Detect which cell encompasses the target text, then output its (X, Y) center coordinate. 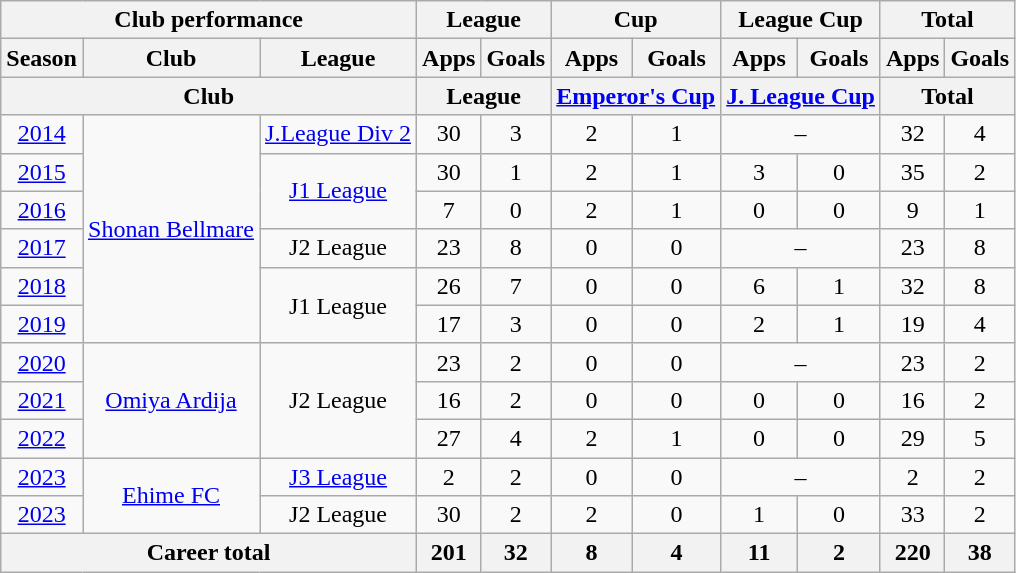
League Cup (801, 20)
J. League Cup (801, 96)
2020 (42, 362)
201 (449, 553)
Season (42, 58)
33 (912, 515)
6 (760, 286)
220 (912, 553)
J.League Div 2 (338, 134)
2022 (42, 438)
2014 (42, 134)
11 (760, 553)
26 (449, 286)
Emperor's Cup (636, 96)
2018 (42, 286)
2016 (42, 210)
17 (449, 324)
Shonan Bellmare (170, 229)
J3 League (338, 477)
5 (980, 438)
29 (912, 438)
27 (449, 438)
19 (912, 324)
Club performance (209, 20)
Ehime FC (170, 496)
Omiya Ardija (170, 400)
2021 (42, 400)
Career total (209, 553)
Cup (636, 20)
2017 (42, 248)
2015 (42, 172)
9 (912, 210)
35 (912, 172)
2019 (42, 324)
38 (980, 553)
